Provide the [x, y] coordinate of the cell's center where the given text is located.  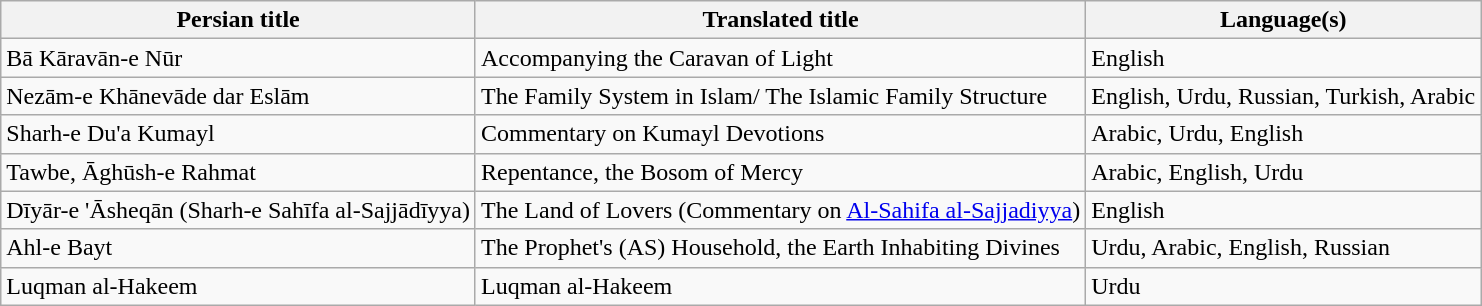
English, Urdu, Russian, Turkish, Arabic [1284, 96]
Arabic, Urdu, English [1284, 134]
Repentance, the Bosom of Mercy [780, 172]
Accompanying the Caravan of Light [780, 58]
Dīyār-e 'Āsheqān (Sharh-e Sahīfa al-Sajjādīyya) [238, 210]
The Prophet's (AS) Household, the Earth Inhabiting Divines [780, 248]
Translated title [780, 20]
Sharh-e Du'a Kumayl [238, 134]
Nezām-e Khānevāde dar Eslām [238, 96]
Language(s) [1284, 20]
The Land of Lovers (Commentary on Al-Sahifa al-Sajjadiyya) [780, 210]
Ahl-e Bayt [238, 248]
Bā Kāravān-e Nūr [238, 58]
Tawbe, Āghūsh-e Rahmat [238, 172]
Urdu [1284, 286]
Arabic, English, Urdu [1284, 172]
Commentary on Kumayl Devotions [780, 134]
Persian title [238, 20]
The Family System in Islam/ The Islamic Family Structure [780, 96]
Urdu, Arabic, English, Russian [1284, 248]
